Identify which cell holds the provided text, then report its [x, y] central coordinate. 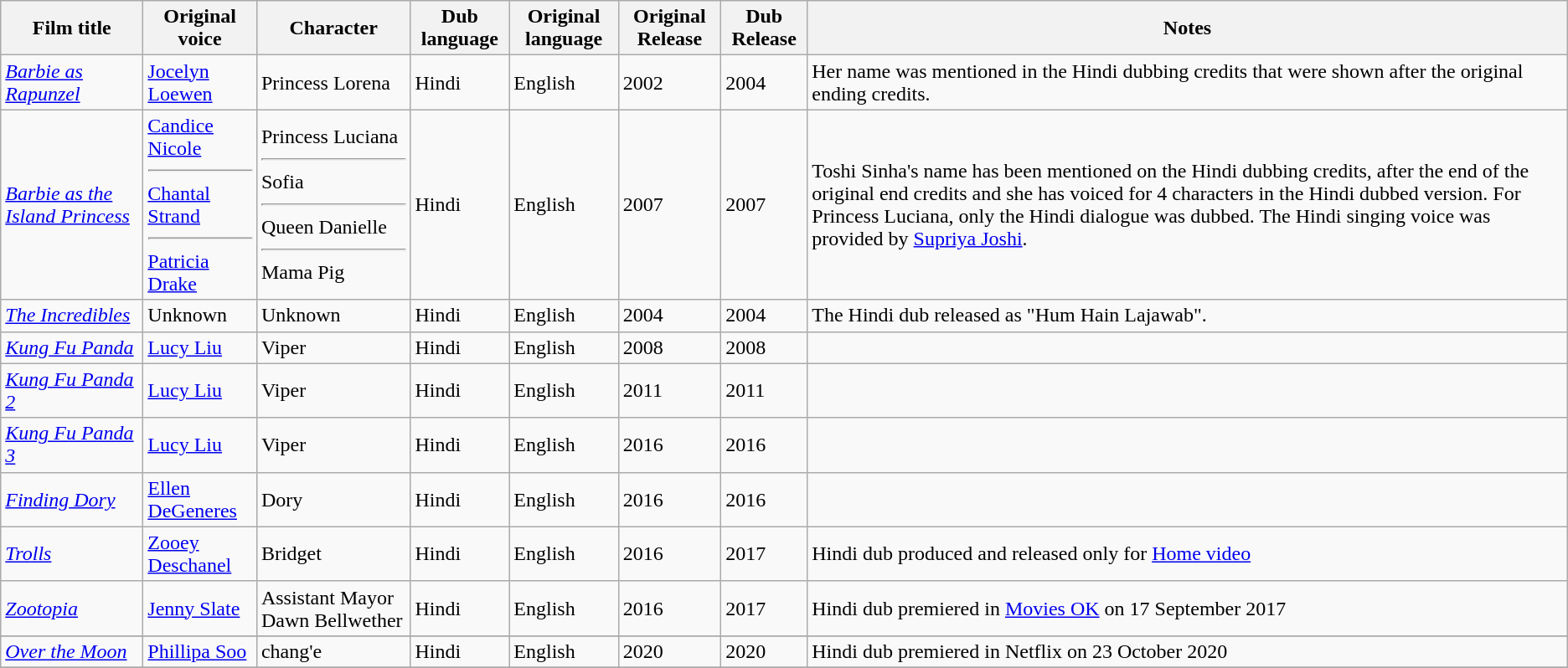
Notes [1188, 28]
Kung Fu Panda 2 [72, 390]
Phillipa Soo [200, 651]
chang'e [333, 651]
Kung Fu Panda [72, 347]
Bridget [333, 554]
Candice Nicole Chantal Strand Patricia Drake [200, 204]
Princess Lorena [333, 82]
Dub language [460, 28]
Character [333, 28]
Zootopia [72, 608]
Dory [333, 499]
Original Release [669, 28]
The Incredibles [72, 316]
Jocelyn Loewen [200, 82]
Kung Fu Panda 3 [72, 445]
Film title [72, 28]
Original voice [200, 28]
Over the Moon [72, 651]
Assistant Mayor Dawn Bellwether [333, 608]
Trolls [72, 554]
Hindi dub premiered in Movies OK on 17 September 2017 [1188, 608]
Barbie as the Island Princess [72, 204]
Hindi dub premiered in Netflix on 23 October 2020 [1188, 651]
Zooey Deschanel [200, 554]
The Hindi dub released as "Hum Hain Lajawab". [1188, 316]
Barbie as Rapunzel [72, 82]
Hindi dub produced and released only for Home video [1188, 554]
Original language [564, 28]
Jenny Slate [200, 608]
2002 [669, 82]
Finding Dory [72, 499]
Ellen DeGeneres [200, 499]
Her name was mentioned in the Hindi dubbing credits that were shown after the original ending credits. [1188, 82]
Dub Release [764, 28]
Princess Luciana Sofia Queen Danielle Mama Pig [333, 204]
